Identify which cell holds the provided text, then report its [X, Y] central coordinate. 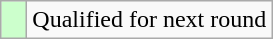
Qualified for next round [150, 20]
